Detect which cell encompasses the target text, then output its (X, Y) center coordinate. 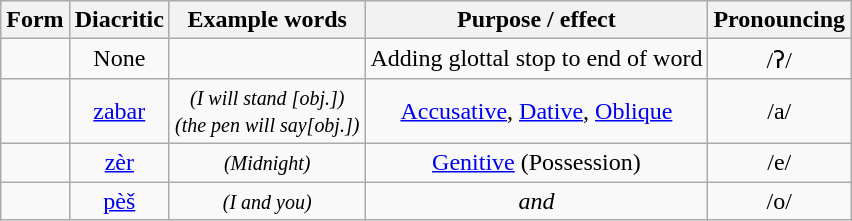
Form (35, 20)
/a/ (780, 110)
/e/ (780, 162)
(I and you) (266, 201)
and (536, 201)
zèr (119, 162)
/ʔ/ (780, 59)
zabar (119, 110)
Example words (266, 20)
Diacritic (119, 20)
(I will stand [obj.]) (the pen will say[obj.]) (266, 110)
(Midnight) (266, 162)
Purpose / effect (536, 20)
Accusative, Dative, Oblique (536, 110)
pèš (119, 201)
None (119, 59)
Genitive (Possession) (536, 162)
Adding glottal stop to end of word (536, 59)
Pronouncing (780, 20)
/o/ (780, 201)
